Return the (x, y) coordinate for the center point of the cell that contains the specified text.  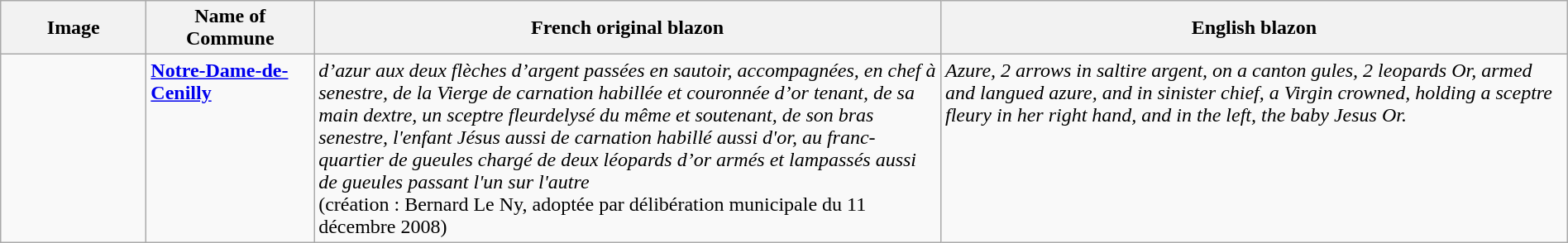
Name of Commune (230, 28)
English blazon (1254, 28)
French original blazon (628, 28)
Notre-Dame-de-Cenilly (230, 149)
Image (74, 28)
